Output the [X, Y] coordinate of the center of the cell containing the given text.  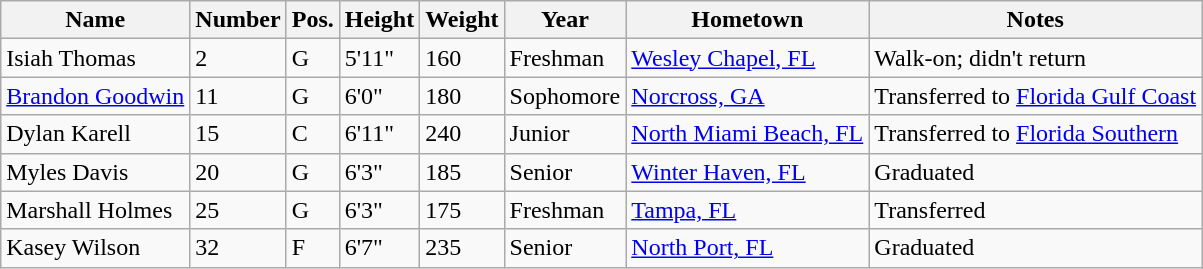
Brandon Goodwin [96, 96]
Myles Davis [96, 172]
Year [565, 20]
Norcross, GA [748, 96]
Tampa, FL [748, 210]
6'7" [379, 248]
180 [462, 96]
25 [238, 210]
160 [462, 58]
Transferred to Florida Southern [1036, 134]
32 [238, 248]
Wesley Chapel, FL [748, 58]
5'11" [379, 58]
175 [462, 210]
240 [462, 134]
Height [379, 20]
Winter Haven, FL [748, 172]
Kasey Wilson [96, 248]
Number [238, 20]
Transferred to Florida Gulf Coast [1036, 96]
Hometown [748, 20]
6'11" [379, 134]
C [312, 134]
North Port, FL [748, 248]
Name [96, 20]
2 [238, 58]
Dylan Karell [96, 134]
185 [462, 172]
Notes [1036, 20]
20 [238, 172]
Marshall Holmes [96, 210]
6'0" [379, 96]
235 [462, 248]
11 [238, 96]
North Miami Beach, FL [748, 134]
Weight [462, 20]
Pos. [312, 20]
Junior [565, 134]
Walk-on; didn't return [1036, 58]
15 [238, 134]
Isiah Thomas [96, 58]
F [312, 248]
Sophomore [565, 96]
Transferred [1036, 210]
